Extract the [x, y] coordinate from the center of the cell holding the provided text.  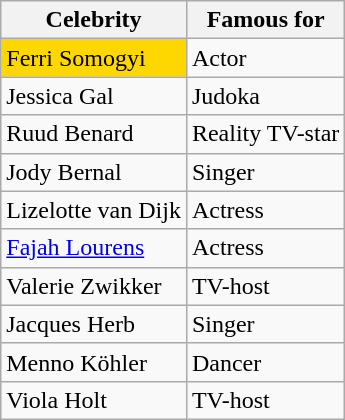
Jacques Herb [94, 324]
Ruud Benard [94, 134]
Viola Holt [94, 400]
Menno Köhler [94, 362]
Ferri Somogyi [94, 58]
Judoka [265, 96]
Jessica Gal [94, 96]
Valerie Zwikker [94, 286]
Fajah Lourens [94, 248]
Actor [265, 58]
Famous for [265, 20]
Reality TV-star [265, 134]
Jody Bernal [94, 172]
Celebrity [94, 20]
Lizelotte van Dijk [94, 210]
Dancer [265, 362]
